Detect which cell encompasses the target text, then output its [x, y] center coordinate. 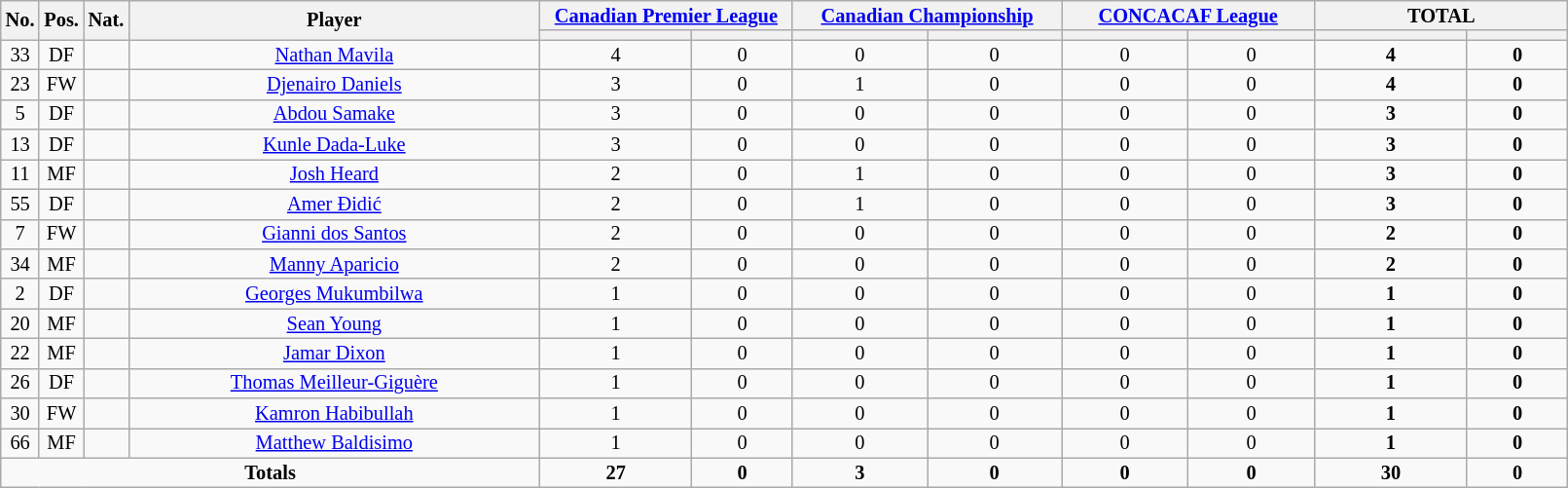
7 [20, 234]
Djenairo Daniels [334, 84]
66 [20, 442]
Kunle Dada-Luke [334, 144]
5 [20, 115]
Georges Mukumbilwa [334, 294]
Gianni dos Santos [334, 234]
Nat. [106, 19]
Pos. [60, 19]
Manny Aparicio [334, 263]
22 [20, 353]
13 [20, 144]
CONCACAF League [1188, 16]
Thomas Meilleur-Giguère [334, 384]
Nathan Mavila [334, 55]
Josh Heard [334, 173]
Totals [271, 473]
Amer Đidić [334, 205]
Abdou Samake [334, 115]
Matthew Baldisimo [334, 442]
20 [20, 323]
23 [20, 84]
27 [615, 473]
Player [334, 19]
11 [20, 173]
Sean Young [334, 323]
Kamron Habibullah [334, 413]
33 [20, 55]
No. [20, 19]
Canadian Premier League [666, 16]
Canadian Championship [927, 16]
34 [20, 263]
26 [20, 384]
TOTAL [1441, 16]
55 [20, 205]
Jamar Dixon [334, 353]
